For the text-containing cell, return its midpoint in [X, Y] coordinate format. 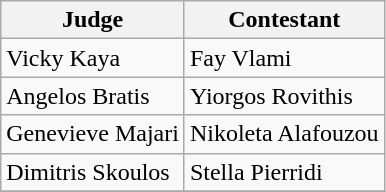
Judge [93, 20]
Nikoleta Alafouzou [284, 134]
Yiorgos Rovithis [284, 96]
Dimitris Skoulos [93, 172]
Contestant [284, 20]
Genevieve Majari [93, 134]
Fay Vlami [284, 58]
Angelos Bratis [93, 96]
Stella Pierridi [284, 172]
Vicky Kaya [93, 58]
